Return the [X, Y] coordinate for the center point of the cell that contains the specified text.  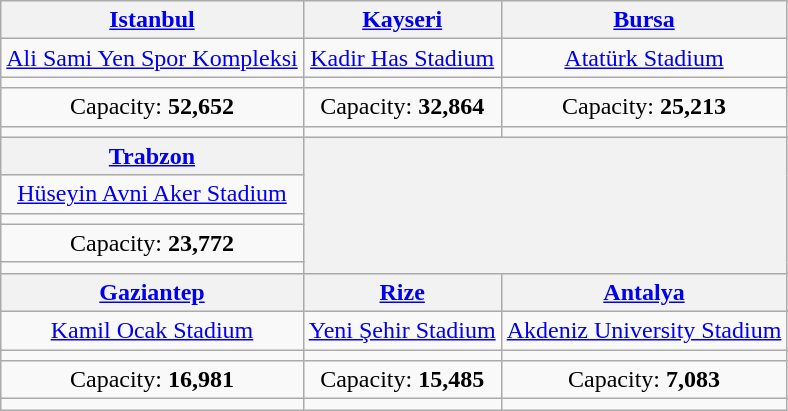
Capacity: 52,652 [152, 107]
Capacity: 7,083 [644, 380]
Kamil Ocak Stadium [152, 330]
Atatürk Stadium [644, 58]
Trabzon [152, 156]
Capacity: 23,772 [152, 243]
Yeni Şehir Stadium [402, 330]
Antalya [644, 292]
Capacity: 25,213 [644, 107]
Capacity: 32,864 [402, 107]
Rize [402, 292]
Capacity: 15,485 [402, 380]
Akdeniz University Stadium [644, 330]
Gaziantep [152, 292]
Capacity: 16,981 [152, 380]
Ali Sami Yen Spor Kompleksi [152, 58]
Bursa [644, 20]
Kayseri [402, 20]
Hüseyin Avni Aker Stadium [152, 194]
Kadir Has Stadium [402, 58]
Istanbul [152, 20]
